Extract the [x, y] coordinate from the center of the cell holding the provided text.  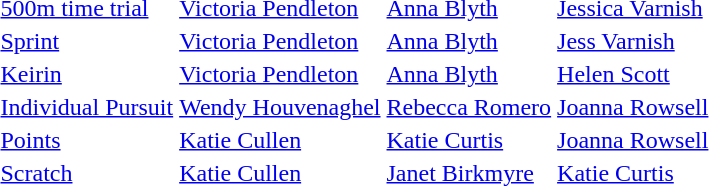
Katie Curtis [469, 140]
Wendy Houvenaghel [280, 107]
Rebecca Romero [469, 107]
Katie Cullen [280, 140]
